Extract the [x, y] coordinate from the center of the cell holding the provided text.  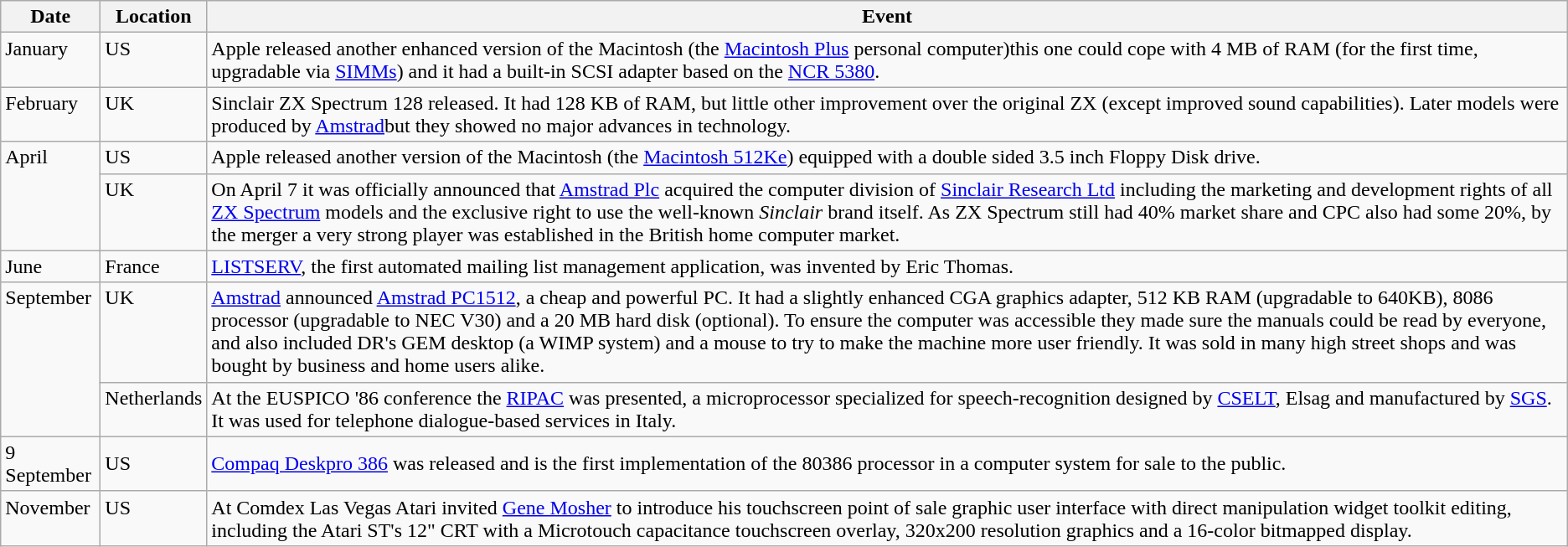
November [50, 518]
September [50, 359]
June [50, 266]
Compaq Deskpro 386 was released and is the first implementation of the 80386 processor in a computer system for sale to the public. [887, 464]
LISTSERV, the first automated mailing list management application, was invented by Eric Thomas. [887, 266]
Event [887, 17]
Location [154, 17]
February [50, 114]
Netherlands [154, 409]
Apple released another version of the Macintosh (the Macintosh 512Ke) equipped with a double sided 3.5 inch Floppy Disk drive. [887, 157]
Date [50, 17]
9 September [50, 464]
January [50, 60]
France [154, 266]
April [50, 196]
